Find where the given text appears and provide that cell's center as [x, y] coordinate. 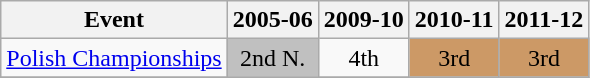
2010-11 [454, 20]
2011-12 [544, 20]
Polish Championships [114, 58]
2005-06 [272, 20]
4th [364, 58]
2nd N. [272, 58]
Event [114, 20]
2009-10 [364, 20]
